Capture the cell that displays the provided text and extract its [X, Y] central coordinate. 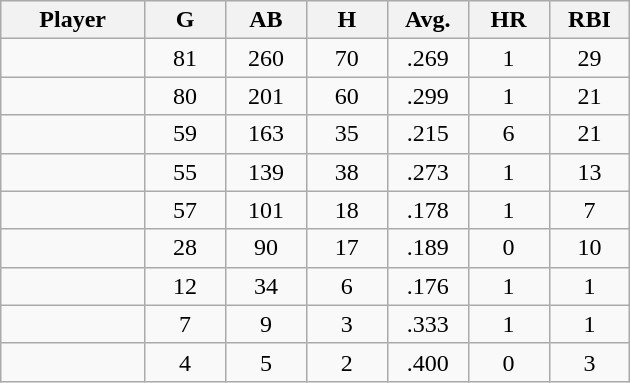
17 [346, 248]
10 [590, 248]
HR [508, 20]
60 [346, 96]
AB [266, 20]
12 [186, 286]
2 [346, 362]
29 [590, 58]
Player [73, 20]
57 [186, 210]
55 [186, 172]
4 [186, 362]
139 [266, 172]
260 [266, 58]
.189 [428, 248]
5 [266, 362]
.333 [428, 324]
RBI [590, 20]
.178 [428, 210]
.215 [428, 134]
18 [346, 210]
90 [266, 248]
201 [266, 96]
Avg. [428, 20]
59 [186, 134]
81 [186, 58]
70 [346, 58]
G [186, 20]
.400 [428, 362]
13 [590, 172]
H [346, 20]
80 [186, 96]
35 [346, 134]
163 [266, 134]
38 [346, 172]
34 [266, 286]
.299 [428, 96]
.273 [428, 172]
101 [266, 210]
28 [186, 248]
9 [266, 324]
.176 [428, 286]
.269 [428, 58]
